For the text-containing cell, return its midpoint in [X, Y] coordinate format. 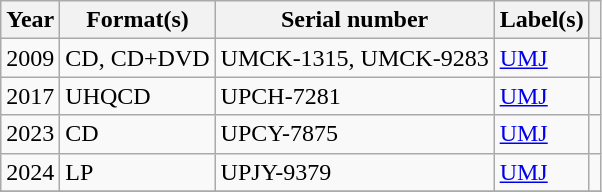
UPCH-7281 [354, 96]
UPCY-7875 [354, 134]
CD, CD+DVD [138, 58]
CD [138, 134]
Format(s) [138, 20]
Serial number [354, 20]
2024 [30, 172]
2023 [30, 134]
2017 [30, 96]
2009 [30, 58]
UMCK-1315, UMCK-9283 [354, 58]
LP [138, 172]
UHQCD [138, 96]
UPJY-9379 [354, 172]
Label(s) [542, 20]
Year [30, 20]
